Identify which cell holds the provided text, then report its (x, y) central coordinate. 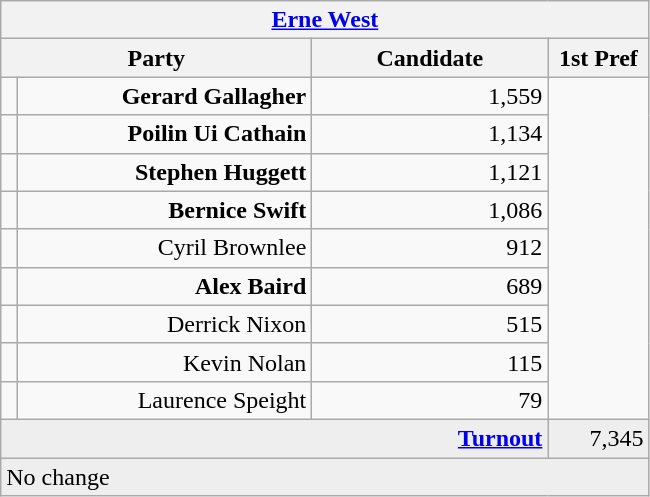
Stephen Huggett (164, 172)
Turnout (274, 438)
Derrick Nixon (164, 324)
115 (430, 362)
1,134 (430, 134)
Bernice Swift (164, 210)
Party (156, 58)
7,345 (598, 438)
1,086 (430, 210)
515 (430, 324)
Candidate (430, 58)
1,121 (430, 172)
689 (430, 286)
Alex Baird (164, 286)
Poilin Ui Cathain (164, 134)
Kevin Nolan (164, 362)
1,559 (430, 96)
No change (325, 477)
Cyril Brownlee (164, 248)
912 (430, 248)
1st Pref (598, 58)
Gerard Gallagher (164, 96)
Laurence Speight (164, 400)
79 (430, 400)
Erne West (325, 20)
